Capture the cell that displays the provided text and extract its (X, Y) central coordinate. 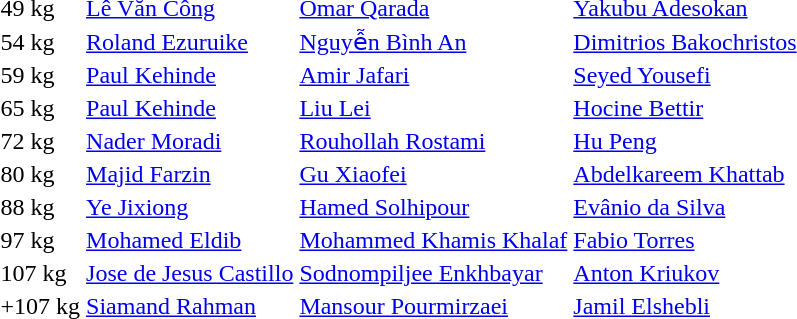
Nguyễn Bình An (434, 42)
Jose de Jesus Castillo (190, 273)
Rouhollah Rostami (434, 141)
Amir Jafari (434, 75)
Hamed Solhipour (434, 207)
Roland Ezuruike (190, 42)
Gu Xiaofei (434, 175)
Majid Farzin (190, 175)
Ye Jixiong (190, 207)
Liu Lei (434, 109)
Sodnompiljee Enkhbayar (434, 273)
Mohamed Eldib (190, 241)
Mohammed Khamis Khalaf (434, 241)
Nader Moradi (190, 141)
